Locate the cell with the specified text and output its [x, y] center coordinate. 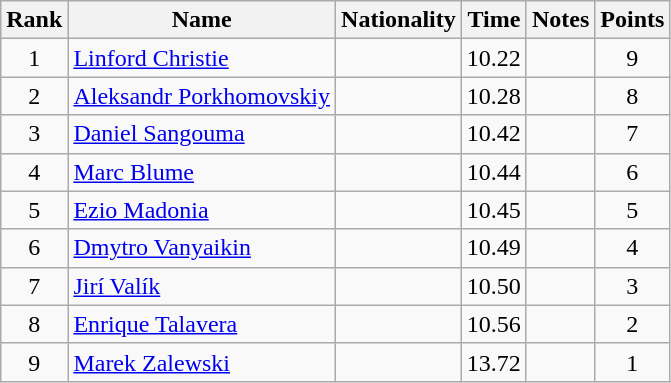
Jirí Valík [202, 286]
Enrique Talavera [202, 324]
13.72 [494, 362]
Marek Zalewski [202, 362]
Aleksandr Porkhomovskiy [202, 96]
Notes [560, 20]
Name [202, 20]
Points [632, 20]
Rank [34, 20]
Linford Christie [202, 58]
Nationality [399, 20]
10.28 [494, 96]
Time [494, 20]
Daniel Sangouma [202, 134]
10.44 [494, 172]
10.56 [494, 324]
10.42 [494, 134]
10.50 [494, 286]
10.45 [494, 210]
Marc Blume [202, 172]
Ezio Madonia [202, 210]
10.22 [494, 58]
Dmytro Vanyaikin [202, 248]
10.49 [494, 248]
